Capture the cell that displays the provided text and extract its [X, Y] central coordinate. 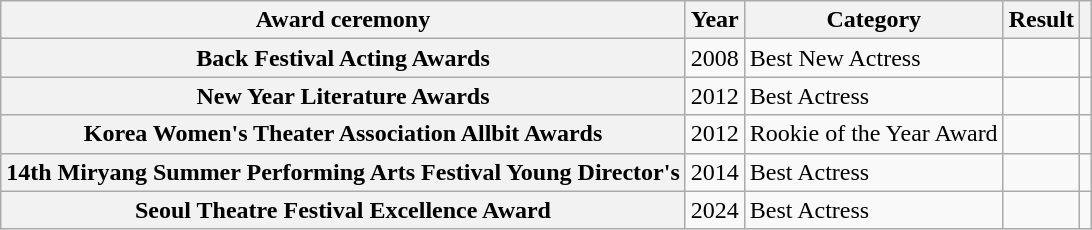
14th Miryang Summer Performing Arts Festival Young Director's [344, 172]
Korea Women's Theater Association Allbit Awards [344, 134]
2024 [714, 210]
Year [714, 20]
Best New Actress [874, 58]
2014 [714, 172]
2008 [714, 58]
New Year Literature Awards [344, 96]
Result [1041, 20]
Category [874, 20]
Seoul Theatre Festival Excellence Award [344, 210]
Award ceremony [344, 20]
Rookie of the Year Award [874, 134]
Back Festival Acting Awards [344, 58]
